Scan for the cell matching the given text and deliver its [X, Y] coordinate at center. 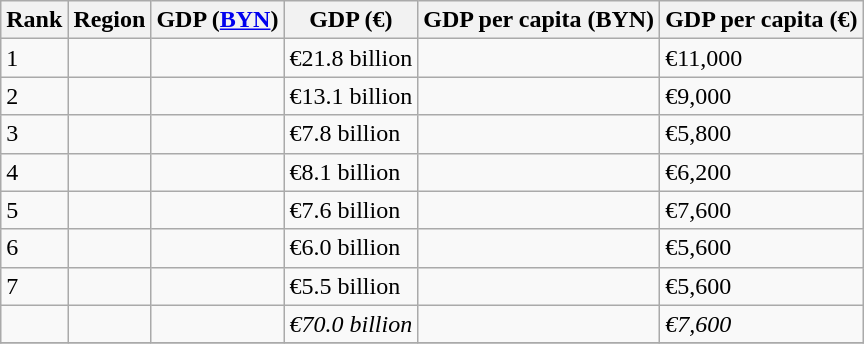
€6,200 [762, 172]
€70.0 billion [351, 324]
€7.8 billion [351, 134]
€5.5 billion [351, 286]
€7.6 billion [351, 210]
€13.1 billion [351, 96]
€6.0 billion [351, 248]
€8.1 billion [351, 172]
4 [34, 172]
2 [34, 96]
GDP (€) [351, 20]
€11,000 [762, 58]
7 [34, 286]
Rank [34, 20]
5 [34, 210]
GDP per capita (BYN) [539, 20]
€5,800 [762, 134]
6 [34, 248]
1 [34, 58]
€9,000 [762, 96]
GDP (BYN) [218, 20]
Region [110, 20]
3 [34, 134]
€21.8 billion [351, 58]
GDP per capita (€) [762, 20]
